Search for the cell housing the specified text and yield its (x, y) center coordinate. 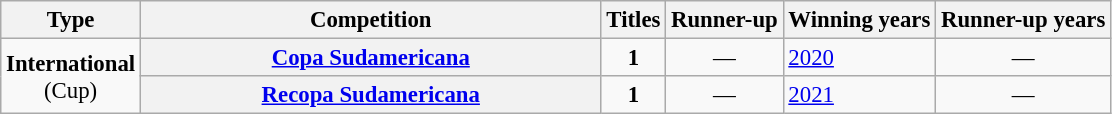
Titles (634, 20)
2020 (860, 58)
Runner-up years (1024, 20)
Recopa Sudamericana (370, 95)
Copa Sudamericana (370, 58)
Type (71, 20)
Runner-up (724, 20)
International(Cup) (71, 76)
2021 (860, 95)
Winning years (860, 20)
Competition (370, 20)
